Determine the [X, Y] coordinate at the center of the cell enclosing the given text.  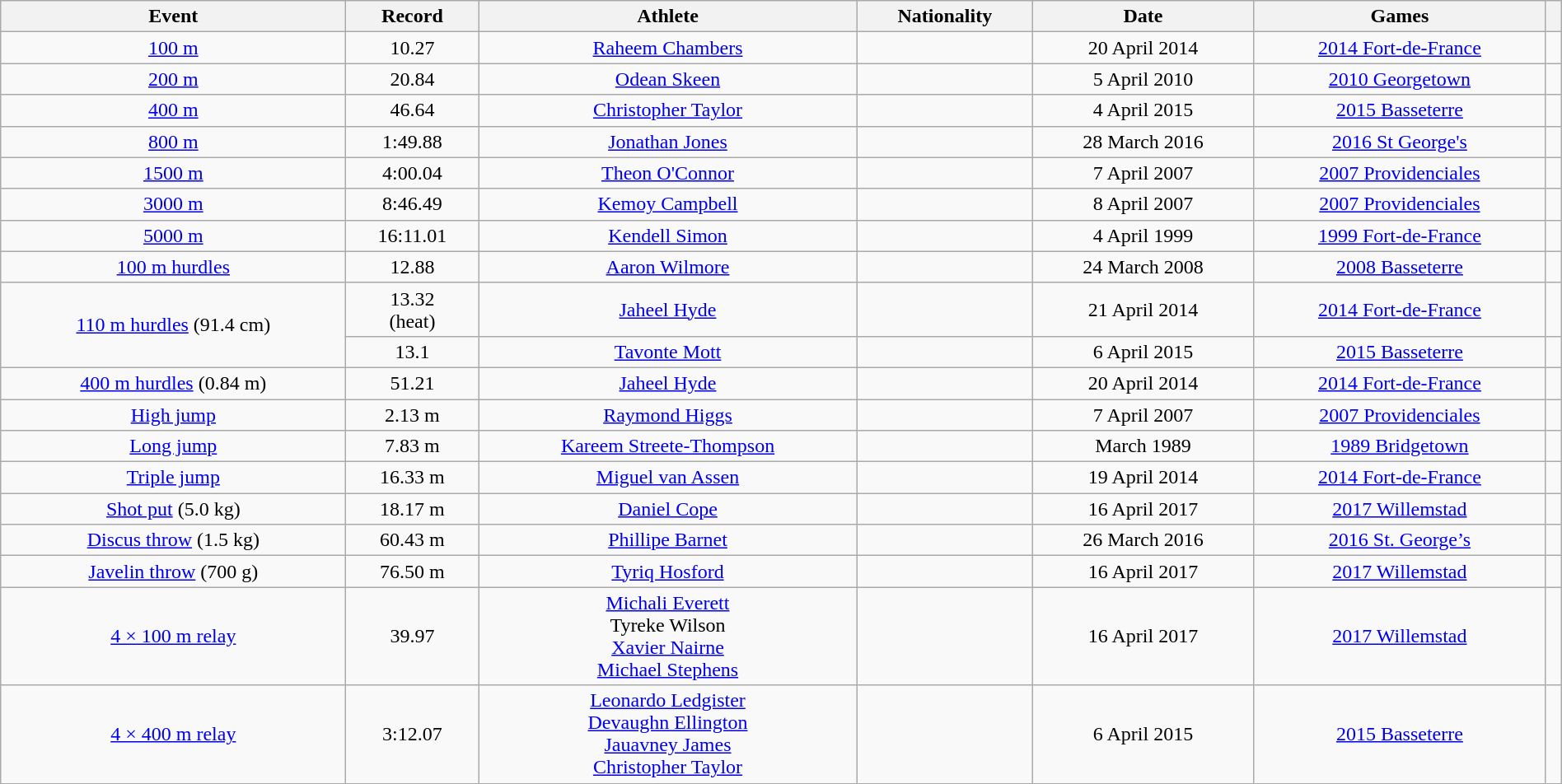
8:46.49 [412, 204]
Leonardo LedgisterDevaughn EllingtonJauavney JamesChristopher Taylor [667, 735]
Daniel Cope [667, 509]
2.13 m [412, 414]
51.21 [412, 383]
200 m [173, 79]
28 March 2016 [1143, 142]
Jonathan Jones [667, 142]
Raheem Chambers [667, 48]
46.64 [412, 110]
8 April 2007 [1143, 204]
Long jump [173, 446]
4 × 100 m relay [173, 636]
21 April 2014 [1143, 310]
19 April 2014 [1143, 478]
20.84 [412, 79]
March 1989 [1143, 446]
10.27 [412, 48]
Tavonte Mott [667, 352]
Discus throw (1.5 kg) [173, 540]
16.33 m [412, 478]
800 m [173, 142]
60.43 m [412, 540]
26 March 2016 [1143, 540]
Tyriq Hosford [667, 572]
76.50 m [412, 572]
16:11.01 [412, 236]
2016 St. George’s [1399, 540]
12.88 [412, 267]
1989 Bridgetown [1399, 446]
Shot put (5.0 kg) [173, 509]
5000 m [173, 236]
Theon O'Connor [667, 173]
39.97 [412, 636]
Kendell Simon [667, 236]
Miguel van Assen [667, 478]
18.17 m [412, 509]
High jump [173, 414]
2010 Georgetown [1399, 79]
13.1 [412, 352]
Christopher Taylor [667, 110]
400 m [173, 110]
4:00.04 [412, 173]
Michali EverettTyreke WilsonXavier NairneMichael Stephens [667, 636]
Phillipe Barnet [667, 540]
Record [412, 16]
3000 m [173, 204]
7.83 m [412, 446]
13.32 (heat) [412, 310]
Triple jump [173, 478]
1999 Fort-de-France [1399, 236]
4 April 1999 [1143, 236]
400 m hurdles (0.84 m) [173, 383]
100 m [173, 48]
Raymond Higgs [667, 414]
Event [173, 16]
Javelin throw (700 g) [173, 572]
2016 St George's [1399, 142]
Nationality [945, 16]
24 March 2008 [1143, 267]
5 April 2010 [1143, 79]
Games [1399, 16]
4 April 2015 [1143, 110]
1:49.88 [412, 142]
Athlete [667, 16]
3:12.07 [412, 735]
Date [1143, 16]
Aaron Wilmore [667, 267]
1500 m [173, 173]
4 × 400 m relay [173, 735]
100 m hurdles [173, 267]
Kareem Streete-Thompson [667, 446]
110 m hurdles (91.4 cm) [173, 324]
2008 Basseterre [1399, 267]
Odean Skeen [667, 79]
Kemoy Campbell [667, 204]
